Output the (X, Y) coordinate of the center of the cell containing the given text.  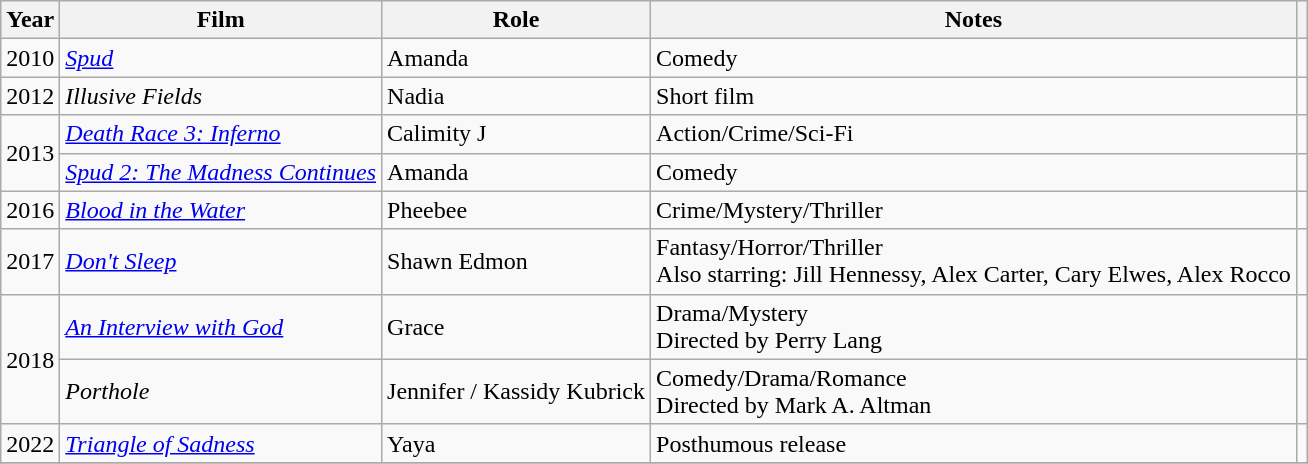
Porthole (221, 392)
Triangle of Sadness (221, 443)
Shawn Edmon (516, 262)
Blood in the Water (221, 210)
Drama/MysteryDirected by Perry Lang (974, 326)
Crime/Mystery/Thriller (974, 210)
Posthumous release (974, 443)
Fantasy/Horror/ThrillerAlso starring: Jill Hennessy, Alex Carter, Cary Elwes, Alex Rocco (974, 262)
Yaya (516, 443)
Spud (221, 58)
Don't Sleep (221, 262)
Grace (516, 326)
Short film (974, 96)
An Interview with God (221, 326)
Comedy/Drama/RomanceDirected by Mark A. Altman (974, 392)
2012 (30, 96)
2013 (30, 153)
Nadia (516, 96)
Year (30, 20)
Role (516, 20)
Death Race 3: Inferno (221, 134)
Jennifer / Kassidy Kubrick (516, 392)
Film (221, 20)
Action/Crime/Sci-Fi (974, 134)
Pheebee (516, 210)
2010 (30, 58)
Calimity J (516, 134)
Illusive Fields (221, 96)
2016 (30, 210)
Spud 2: The Madness Continues (221, 172)
2018 (30, 359)
2017 (30, 262)
Notes (974, 20)
2022 (30, 443)
